Scan for the cell matching the given text and deliver its [X, Y] coordinate at center. 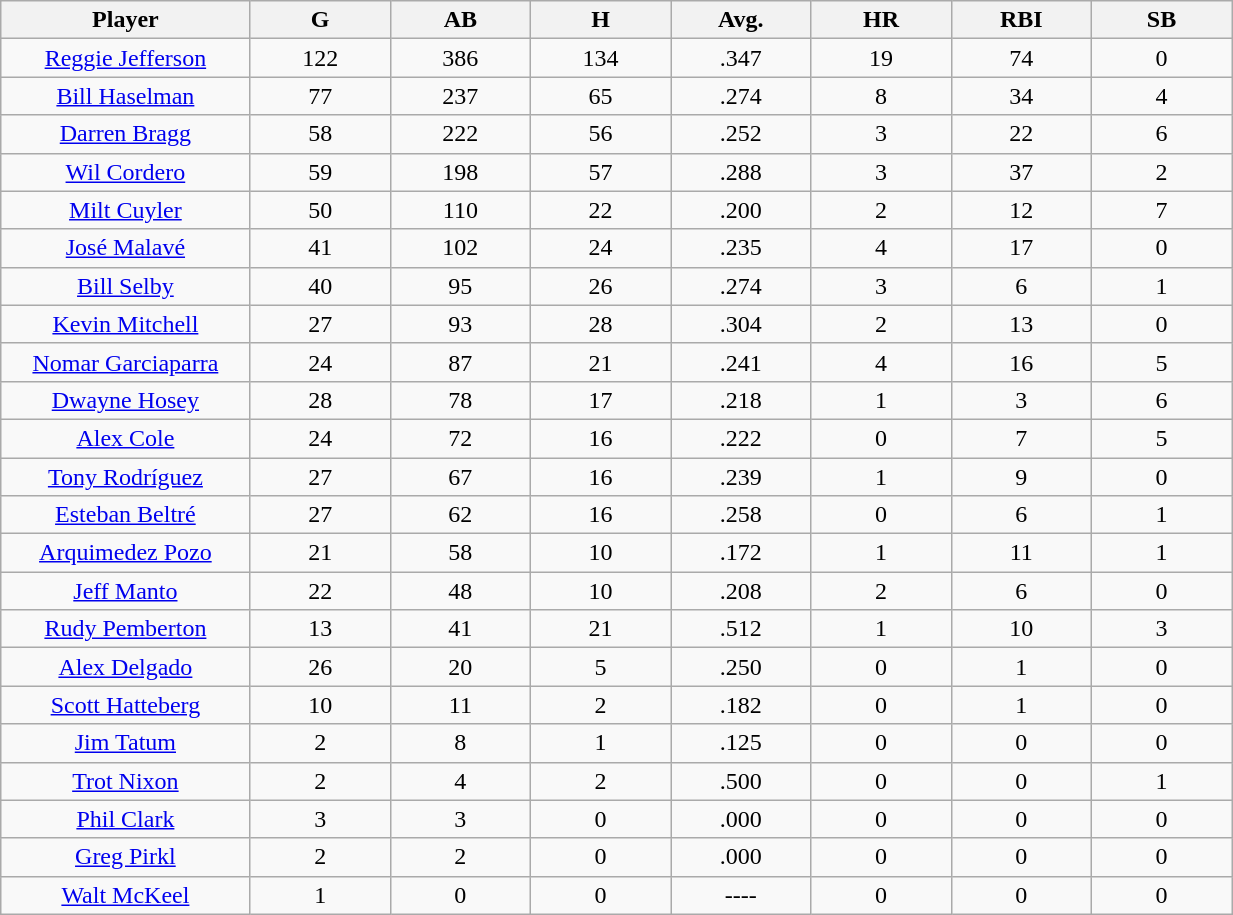
Bill Haselman [126, 96]
RBI [1021, 20]
67 [460, 477]
386 [460, 58]
20 [460, 667]
19 [881, 58]
57 [600, 172]
.200 [741, 210]
Milt Cuyler [126, 210]
Tony Rodríguez [126, 477]
Esteban Beltré [126, 515]
.218 [741, 400]
40 [320, 286]
AB [460, 20]
Jim Tatum [126, 743]
87 [460, 362]
.288 [741, 172]
34 [1021, 96]
102 [460, 248]
José Malavé [126, 248]
78 [460, 400]
.125 [741, 743]
Greg Pirkl [126, 857]
Alex Cole [126, 438]
Arquimedez Pozo [126, 553]
.239 [741, 477]
134 [600, 58]
Darren Bragg [126, 134]
SB [1161, 20]
65 [600, 96]
Avg. [741, 20]
HR [881, 20]
9 [1021, 477]
Kevin Mitchell [126, 324]
95 [460, 286]
.208 [741, 591]
37 [1021, 172]
Alex Delgado [126, 667]
.304 [741, 324]
.252 [741, 134]
93 [460, 324]
59 [320, 172]
.182 [741, 705]
74 [1021, 58]
56 [600, 134]
198 [460, 172]
G [320, 20]
Reggie Jefferson [126, 58]
H [600, 20]
Bill Selby [126, 286]
.258 [741, 515]
Phil Clark [126, 819]
.222 [741, 438]
110 [460, 210]
.172 [741, 553]
Scott Hatteberg [126, 705]
---- [741, 895]
48 [460, 591]
Trot Nixon [126, 781]
62 [460, 515]
237 [460, 96]
Wil Cordero [126, 172]
Player [126, 20]
122 [320, 58]
.500 [741, 781]
Dwayne Hosey [126, 400]
72 [460, 438]
Jeff Manto [126, 591]
Walt McKeel [126, 895]
.235 [741, 248]
.250 [741, 667]
.347 [741, 58]
77 [320, 96]
222 [460, 134]
.512 [741, 629]
12 [1021, 210]
Rudy Pemberton [126, 629]
Nomar Garciaparra [126, 362]
.241 [741, 362]
50 [320, 210]
